Extract the [X, Y] coordinate from the center of the cell holding the provided text.  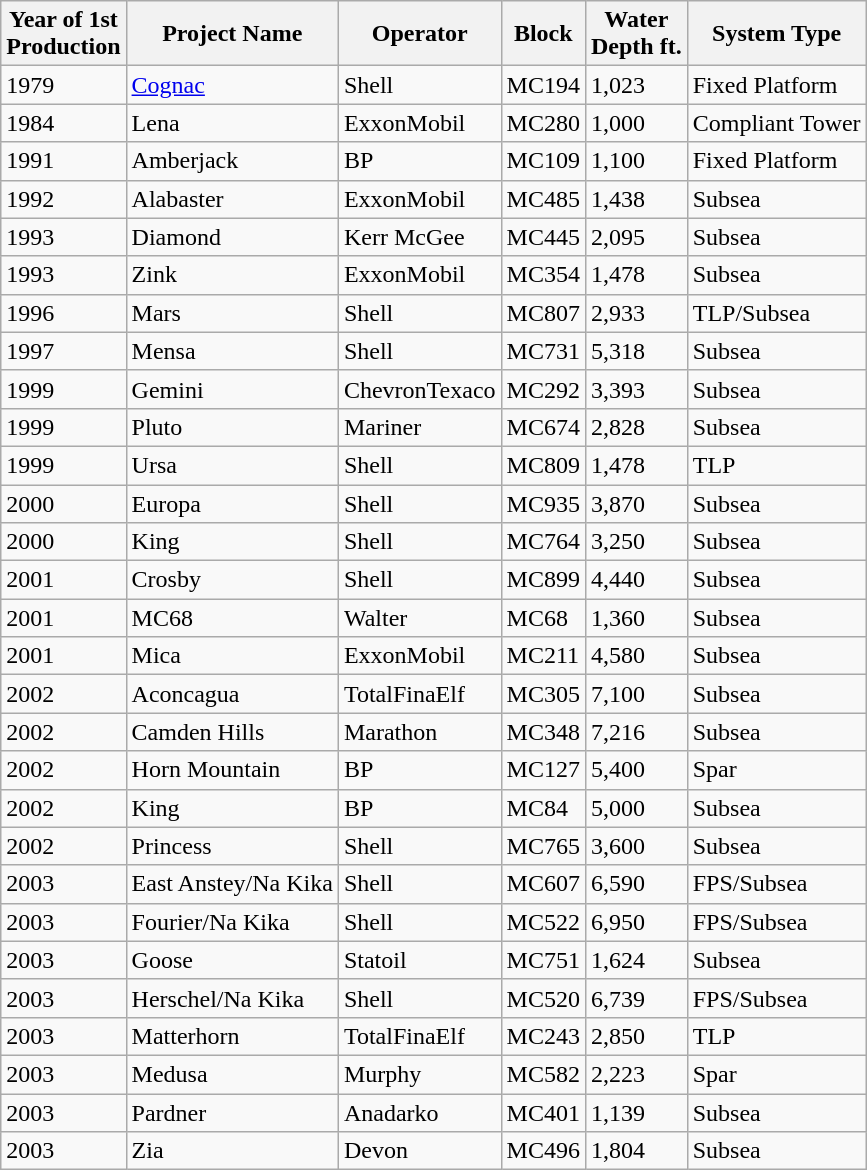
Amberjack [232, 161]
Project Name [232, 34]
2,223 [636, 1074]
MC674 [543, 427]
1,000 [636, 123]
MC899 [543, 580]
East Anstey/Na Kika [232, 884]
MC496 [543, 1151]
1997 [64, 351]
2,933 [636, 313]
Diamond [232, 237]
1,360 [636, 618]
MC109 [543, 161]
6,950 [636, 922]
1984 [64, 123]
1979 [64, 85]
1,100 [636, 161]
MC520 [543, 998]
MC582 [543, 1074]
Horn Mountain [232, 770]
7,100 [636, 694]
MC445 [543, 237]
Mica [232, 656]
Year of 1stProduction [64, 34]
Mars [232, 313]
Matterhorn [232, 1036]
Pluto [232, 427]
Mensa [232, 351]
Kerr McGee [420, 237]
MC292 [543, 389]
MC280 [543, 123]
4,440 [636, 580]
MC127 [543, 770]
Medusa [232, 1074]
1991 [64, 161]
MC751 [543, 960]
4,580 [636, 656]
Aconcagua [232, 694]
6,590 [636, 884]
MC935 [543, 503]
Pardner [232, 1113]
Murphy [420, 1074]
7,216 [636, 732]
2,828 [636, 427]
Block [543, 34]
Lena [232, 123]
MC807 [543, 313]
Gemini [232, 389]
System Type [776, 34]
Statoil [420, 960]
Walter [420, 618]
TLP/Subsea [776, 313]
Operator [420, 34]
2,095 [636, 237]
Ursa [232, 465]
Marathon [420, 732]
MC354 [543, 275]
3,870 [636, 503]
MC809 [543, 465]
MC522 [543, 922]
Alabaster [232, 199]
Princess [232, 846]
Europa [232, 503]
1996 [64, 313]
Camden Hills [232, 732]
MC731 [543, 351]
MC607 [543, 884]
ChevronTexaco [420, 389]
MC305 [543, 694]
6,739 [636, 998]
1992 [64, 199]
1,139 [636, 1113]
Anadarko [420, 1113]
MC348 [543, 732]
1,023 [636, 85]
MC765 [543, 846]
Devon [420, 1151]
MC211 [543, 656]
Crosby [232, 580]
1,804 [636, 1151]
Cognac [232, 85]
3,600 [636, 846]
Goose [232, 960]
5,318 [636, 351]
3,393 [636, 389]
MC764 [543, 542]
MC194 [543, 85]
3,250 [636, 542]
Compliant Tower [776, 123]
MC485 [543, 199]
MC401 [543, 1113]
1,624 [636, 960]
5,000 [636, 808]
2,850 [636, 1036]
MC84 [543, 808]
1,438 [636, 199]
5,400 [636, 770]
WaterDepth ft. [636, 34]
Fourier/Na Kika [232, 922]
Mariner [420, 427]
Zink [232, 275]
Herschel/Na Kika [232, 998]
MC243 [543, 1036]
Zia [232, 1151]
